Determine the (x, y) coordinate at the center of the cell enclosing the given text.  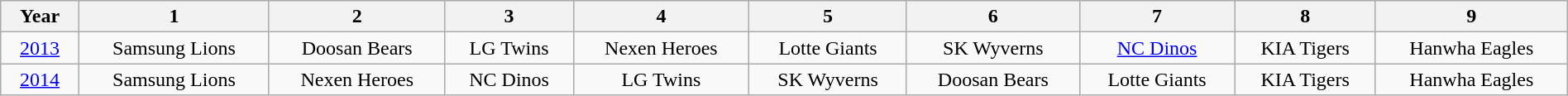
Year (40, 17)
6 (992, 17)
7 (1157, 17)
1 (174, 17)
3 (509, 17)
5 (829, 17)
8 (1305, 17)
2 (357, 17)
2014 (40, 79)
9 (1471, 17)
2013 (40, 48)
4 (662, 17)
